Scan for the cell matching the given text and deliver its [x, y] coordinate at center. 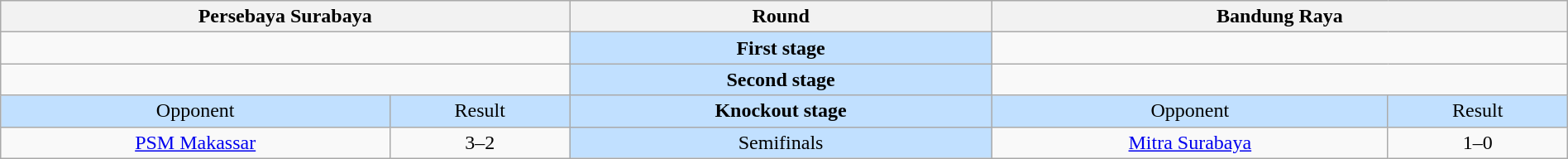
1–0 [1477, 142]
3–2 [480, 142]
Semifinals [781, 142]
Second stage [781, 79]
Mitra Surabaya [1191, 142]
Round [781, 17]
Knockout stage [781, 111]
First stage [781, 48]
Persebaya Surabaya [285, 17]
Bandung Raya [1280, 17]
PSM Makassar [195, 142]
